Extract the (x, y) coordinate from the center of the cell holding the provided text.  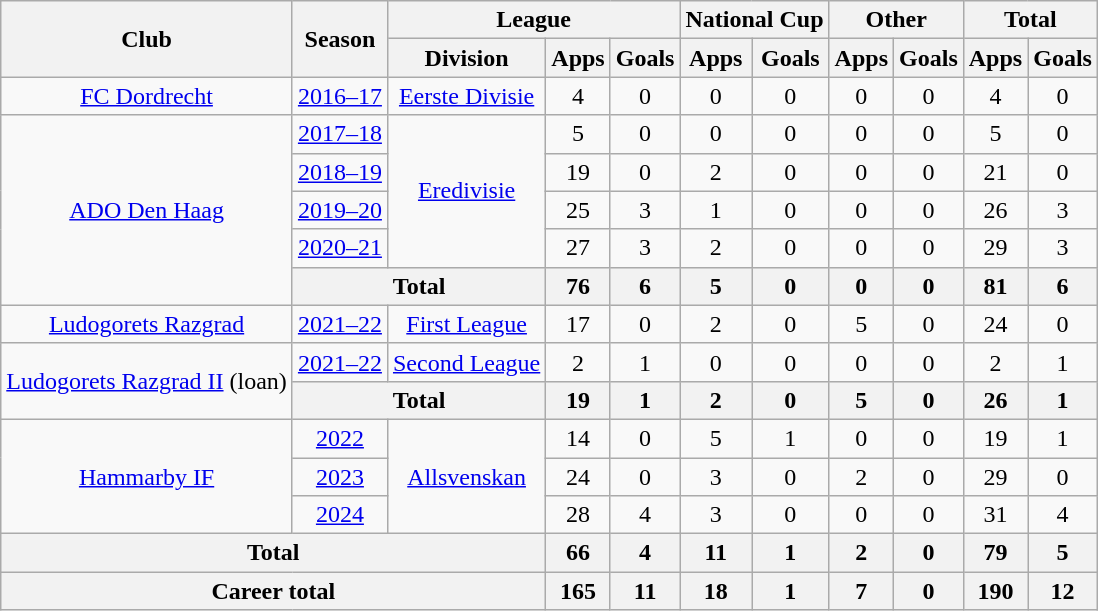
Allsvenskan (466, 476)
Career total (274, 591)
Ludogorets Razgrad (147, 324)
18 (716, 591)
2016–17 (340, 96)
79 (995, 553)
2017–18 (340, 134)
2024 (340, 515)
ADO Den Haag (147, 210)
31 (995, 515)
National Cup (754, 20)
Hammarby IF (147, 476)
Ludogorets Razgrad II (loan) (147, 381)
14 (578, 438)
81 (995, 286)
165 (578, 591)
25 (578, 210)
Club (147, 39)
2022 (340, 438)
FC Dordrecht (147, 96)
28 (578, 515)
27 (578, 248)
76 (578, 286)
7 (861, 591)
League (534, 20)
Eerste Divisie (466, 96)
17 (578, 324)
Other (896, 20)
2020–21 (340, 248)
Eredivisie (466, 191)
Division (466, 58)
190 (995, 591)
Season (340, 39)
First League (466, 324)
66 (578, 553)
21 (995, 172)
2019–20 (340, 210)
2023 (340, 477)
Second League (466, 362)
2018–19 (340, 172)
12 (1063, 591)
